Determine the [x, y] coordinate at the center of the cell enclosing the given text.  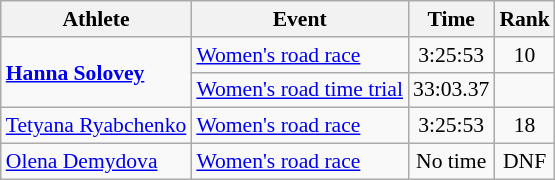
18 [524, 126]
No time [451, 162]
Tetyana Ryabchenko [96, 126]
33:03.37 [451, 90]
Hanna Solovey [96, 72]
Women's road time trial [300, 90]
Olena Demydova [96, 162]
DNF [524, 162]
Time [451, 19]
10 [524, 55]
Rank [524, 19]
Athlete [96, 19]
Event [300, 19]
